Search for the cell housing the specified text and yield its (X, Y) center coordinate. 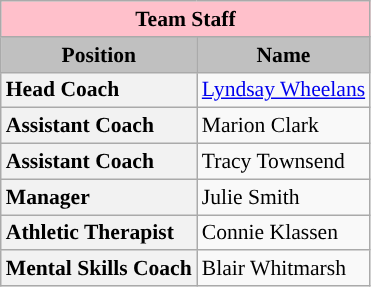
Tracy Townsend (284, 162)
Name (284, 55)
Marion Clark (284, 126)
Mental Skills Coach (99, 269)
Athletic Therapist (99, 233)
Julie Smith (284, 197)
Connie Klassen (284, 233)
Blair Whitmarsh (284, 269)
Team Staff (186, 19)
Manager (99, 197)
Lyndsay Wheelans (284, 90)
Position (99, 55)
Head Coach (99, 90)
